Output the (x, y) coordinate of the center of the cell containing the given text.  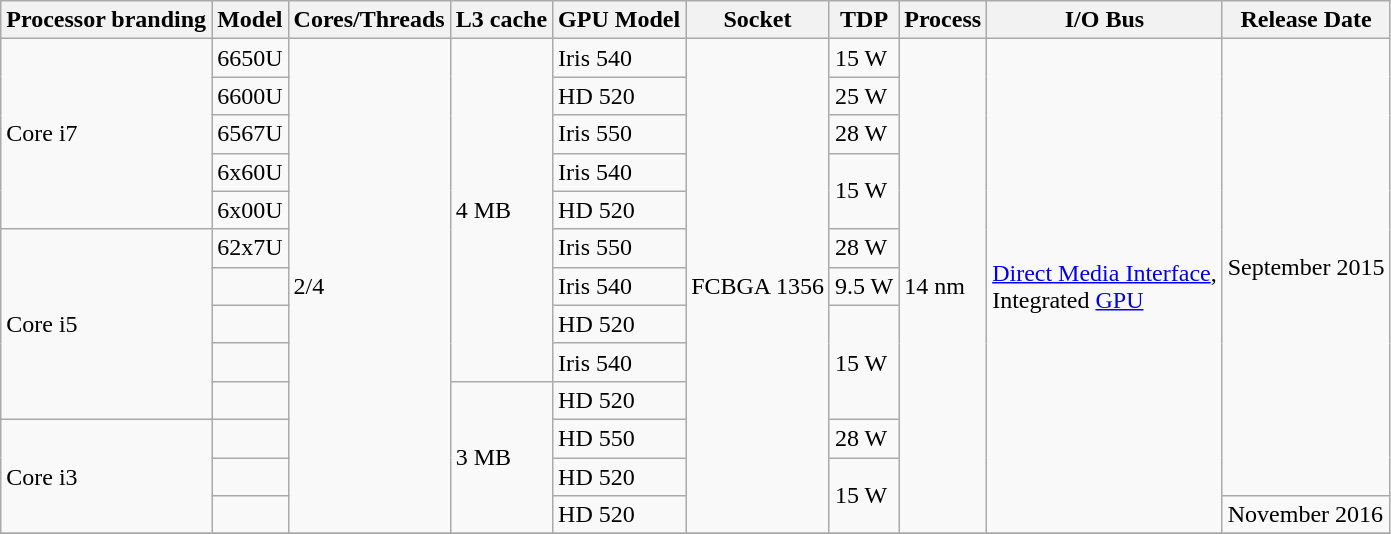
Core i5 (106, 324)
4 MB (501, 210)
November 2016 (1306, 515)
25 W (864, 96)
Release Date (1306, 20)
HD 550 (620, 438)
L3 cache (501, 20)
Core i3 (106, 476)
9.5 W (864, 286)
TDP (864, 20)
Socket (758, 20)
Direct Media Interface,Integrated GPU (1105, 286)
6650U (250, 58)
I/O Bus (1105, 20)
GPU Model (620, 20)
Processor branding (106, 20)
6x60U (250, 172)
14 nm (943, 286)
Process (943, 20)
Model (250, 20)
6600U (250, 96)
6x00U (250, 210)
3 MB (501, 457)
September 2015 (1306, 268)
Core i7 (106, 134)
62x7U (250, 248)
2/4 (369, 286)
Cores/Threads (369, 20)
FCBGA 1356 (758, 286)
6567U (250, 134)
